From the cell containing the given text, extract its center point as (X, Y) coordinate. 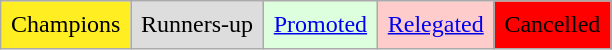
Relegated (436, 25)
Cancelled (552, 25)
Promoted (320, 25)
Champions (66, 25)
Runners-up (198, 25)
